Identify which cell holds the provided text, then report its [X, Y] central coordinate. 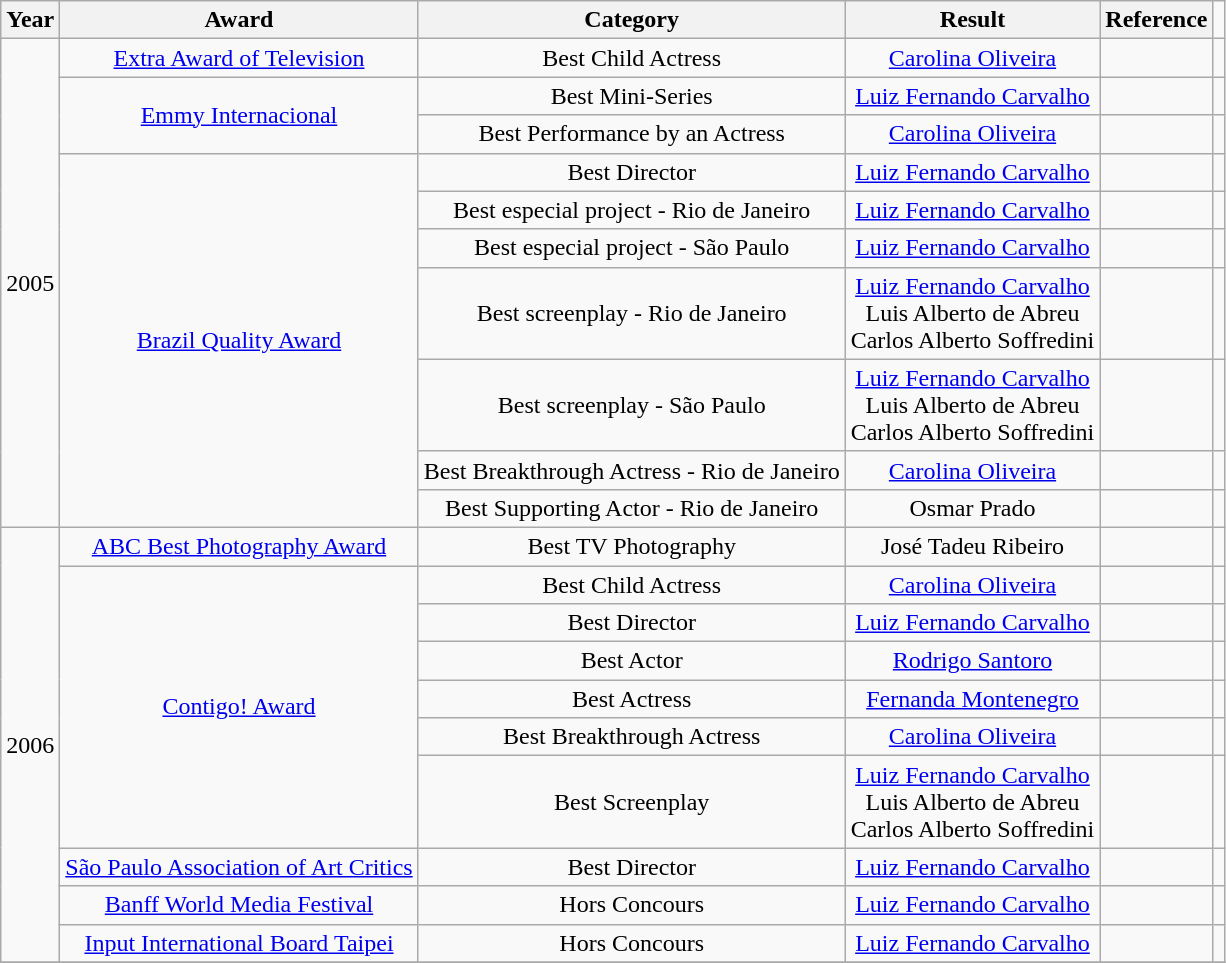
Best Mini-Series [632, 96]
2005 [30, 284]
Award [239, 20]
Category [632, 20]
Best screenplay - Rio de Janeiro [632, 313]
Input International Board Taipei [239, 943]
Best Performance by an Actress [632, 134]
Rodrigo Santoro [972, 661]
José Tadeu Ribeiro [972, 546]
Emmy Internacional [239, 115]
Best especial project - Rio de Janeiro [632, 210]
Best TV Photography [632, 546]
Best Supporting Actor - Rio de Janeiro [632, 508]
Banff World Media Festival [239, 905]
2006 [30, 744]
Best Screenplay [632, 802]
Reference [1156, 20]
Best Breakthrough Actress - Rio de Janeiro [632, 470]
Best especial project - São Paulo [632, 248]
Contigo! Award [239, 707]
Result [972, 20]
São Paulo Association of Art Critics [239, 867]
Extra Award of Television [239, 58]
Brazil Quality Award [239, 340]
Best Actress [632, 699]
Best Actor [632, 661]
Year [30, 20]
Best Breakthrough Actress [632, 737]
ABC Best Photography Award [239, 546]
Best screenplay - São Paulo [632, 405]
Fernanda Montenegro [972, 699]
Osmar Prado [972, 508]
